Capture the cell that displays the provided text and extract its [x, y] central coordinate. 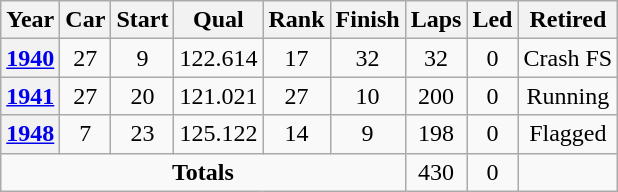
Laps [436, 20]
Running [568, 96]
122.614 [218, 58]
198 [436, 134]
1940 [30, 58]
Year [30, 20]
10 [368, 96]
430 [436, 172]
Led [492, 20]
Car [86, 20]
Flagged [568, 134]
Qual [218, 20]
Start [142, 20]
Finish [368, 20]
1941 [30, 96]
14 [296, 134]
121.021 [218, 96]
Rank [296, 20]
1948 [30, 134]
20 [142, 96]
7 [86, 134]
125.122 [218, 134]
23 [142, 134]
Crash FS [568, 58]
17 [296, 58]
Retired [568, 20]
200 [436, 96]
Totals [203, 172]
